Locate the cell with the specified text and output its (X, Y) center coordinate. 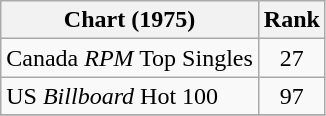
27 (292, 58)
Rank (292, 20)
US Billboard Hot 100 (130, 96)
97 (292, 96)
Canada RPM Top Singles (130, 58)
Chart (1975) (130, 20)
